Pinpoint the cell where the given text exists, returning its (x, y) midpoint coordinate. 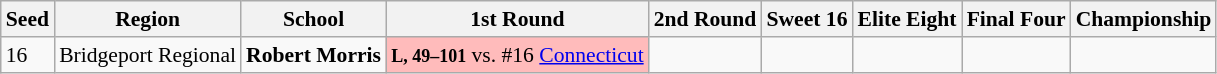
Sweet 16 (806, 19)
Bridgeport Regional (148, 55)
Robert Morris (314, 55)
1st Round (518, 19)
Elite Eight (906, 19)
Region (148, 19)
16 (28, 55)
Final Four (1016, 19)
Championship (1144, 19)
L, 49–101 vs. #16 Connecticut (518, 55)
2nd Round (706, 19)
School (314, 19)
Seed (28, 19)
